Identify which cell holds the provided text, then report its [X, Y] central coordinate. 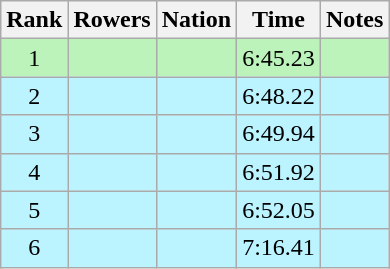
Rowers [112, 20]
6:51.92 [279, 172]
5 [34, 210]
7:16.41 [279, 248]
4 [34, 172]
2 [34, 96]
Time [279, 20]
6:49.94 [279, 134]
6 [34, 248]
Rank [34, 20]
6:45.23 [279, 58]
6:48.22 [279, 96]
6:52.05 [279, 210]
Nation [196, 20]
1 [34, 58]
3 [34, 134]
Notes [354, 20]
